Return the (x, y) coordinate for the center point of the cell that contains the specified text.  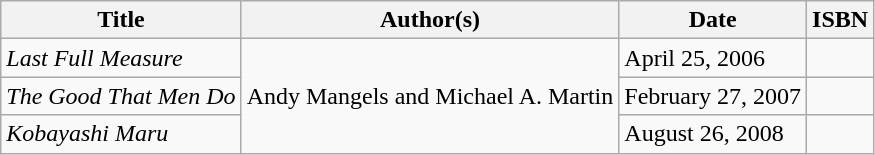
Last Full Measure (121, 58)
ISBN (840, 20)
Title (121, 20)
The Good That Men Do (121, 96)
Date (713, 20)
Andy Mangels and Michael A. Martin (430, 96)
August 26, 2008 (713, 134)
February 27, 2007 (713, 96)
April 25, 2006 (713, 58)
Author(s) (430, 20)
Kobayashi Maru (121, 134)
